Return (X, Y) of the center of cell containing provided text 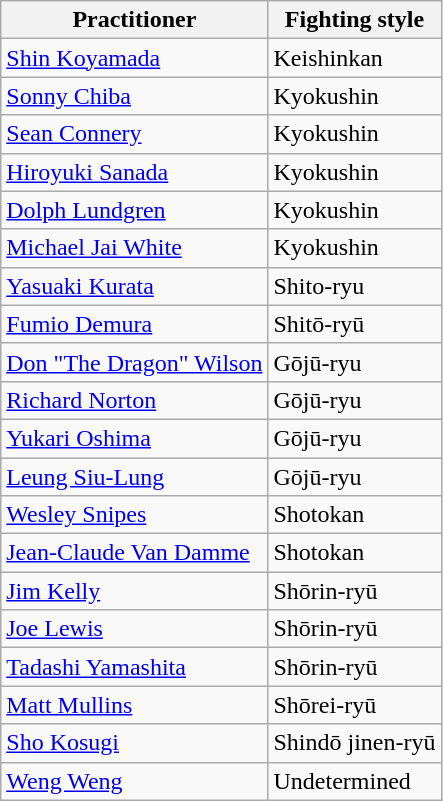
Sho Kosugi (134, 743)
Shitō-ryū (354, 324)
Sonny Chiba (134, 96)
Hiroyuki Sanada (134, 172)
Weng Weng (134, 781)
Don "The Dragon" Wilson (134, 362)
Keishinkan (354, 58)
Michael Jai White (134, 248)
Shin Koyamada (134, 58)
Sean Connery (134, 134)
Yasuaki Kurata (134, 286)
Tadashi Yamashita (134, 667)
Fighting style (354, 20)
Fumio Demura (134, 324)
Wesley Snipes (134, 515)
Shito-ryu (354, 286)
Jean-Claude Van Damme (134, 553)
Shōrei-ryū (354, 705)
Leung Siu-Lung (134, 477)
Richard Norton (134, 400)
Joe Lewis (134, 629)
Practitioner (134, 20)
Shindō jinen-ryū (354, 743)
Yukari Oshima (134, 438)
Matt Mullins (134, 705)
Undetermined (354, 781)
Jim Kelly (134, 591)
Dolph Lundgren (134, 210)
